Provide the (X, Y) coordinate of the cell's center where the given text is located.  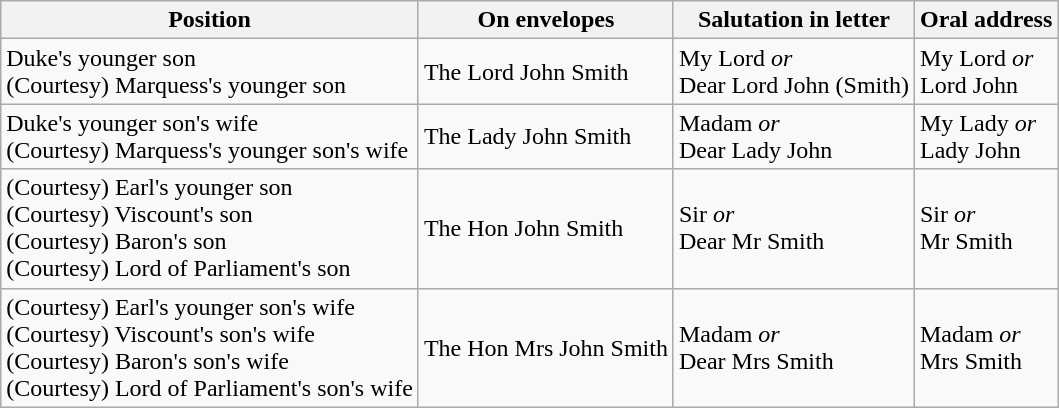
My Lady orLady John (986, 136)
(Courtesy) Earl's younger son(Courtesy) Viscount's son(Courtesy) Baron's son(Courtesy) Lord of Parliament's son (210, 228)
My Lord orDear Lord John (Smith) (794, 72)
Duke's younger son's wife(Courtesy) Marquess's younger son's wife (210, 136)
Position (210, 20)
The Hon John Smith (546, 228)
Sir orMr Smith (986, 228)
Sir orDear Mr Smith (794, 228)
The Hon Mrs John Smith (546, 348)
The Lady John Smith (546, 136)
Duke's younger son(Courtesy) Marquess's younger son (210, 72)
(Courtesy) Earl's younger son's wife(Courtesy) Viscount's son's wife(Courtesy) Baron's son's wife(Courtesy) Lord of Parliament's son's wife (210, 348)
My Lord orLord John (986, 72)
Madam orDear Mrs Smith (794, 348)
Salutation in letter (794, 20)
Oral address (986, 20)
On envelopes (546, 20)
Madam orMrs Smith (986, 348)
The Lord John Smith (546, 72)
Madam orDear Lady John (794, 136)
